From the cell containing the given text, extract its center point as (x, y) coordinate. 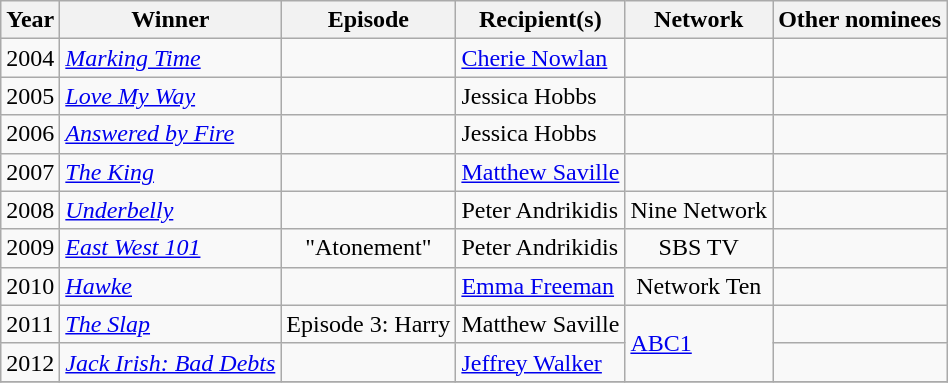
2005 (30, 96)
The King (170, 172)
2012 (30, 362)
Recipient(s) (540, 20)
"Atonement" (368, 248)
Network Ten (699, 286)
2004 (30, 58)
2008 (30, 210)
2010 (30, 286)
Network (699, 20)
Episode 3: Harry (368, 324)
SBS TV (699, 248)
Hawke (170, 286)
ABC1 (699, 343)
2007 (30, 172)
Love My Way (170, 96)
Year (30, 20)
2011 (30, 324)
2006 (30, 134)
Winner (170, 20)
Emma Freeman (540, 286)
Jack Irish: Bad Debts (170, 362)
Answered by Fire (170, 134)
The Slap (170, 324)
Marking Time (170, 58)
Underbelly (170, 210)
Other nominees (860, 20)
East West 101 (170, 248)
2009 (30, 248)
Jeffrey Walker (540, 362)
Cherie Nowlan (540, 58)
Nine Network (699, 210)
Episode (368, 20)
